Extract the (X, Y) coordinate from the center of the cell holding the provided text.  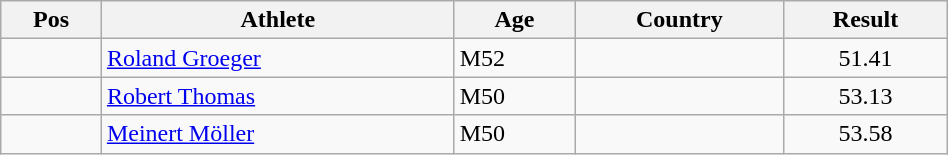
Robert Thomas (278, 96)
Age (514, 20)
Meinert Möller (278, 134)
M52 (514, 58)
Athlete (278, 20)
51.41 (866, 58)
Result (866, 20)
53.58 (866, 134)
Country (680, 20)
Roland Groeger (278, 58)
Pos (52, 20)
53.13 (866, 96)
